Extract the [X, Y] coordinate from the center of the cell holding the provided text.  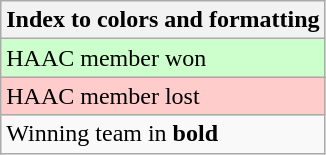
HAAC member lost [163, 96]
HAAC member won [163, 58]
Index to colors and formatting [163, 20]
Winning team in bold [163, 134]
